Scan for the cell matching the given text and deliver its (x, y) coordinate at center. 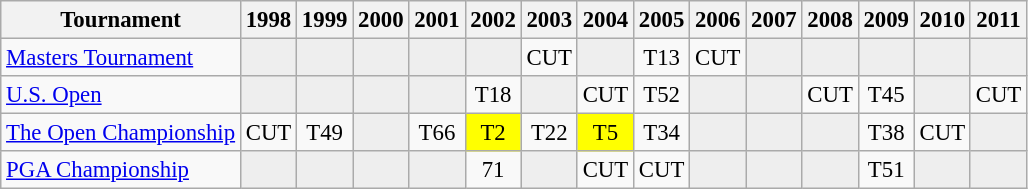
T5 (605, 133)
T22 (549, 133)
2010 (942, 20)
Tournament (121, 20)
2006 (718, 20)
T34 (661, 133)
T51 (886, 170)
T66 (437, 133)
2005 (661, 20)
2000 (381, 20)
2003 (549, 20)
71 (493, 170)
2011 (998, 20)
T49 (325, 133)
The Open Championship (121, 133)
T2 (493, 133)
T13 (661, 58)
T45 (886, 95)
2002 (493, 20)
2001 (437, 20)
2007 (774, 20)
PGA Championship (121, 170)
T38 (886, 133)
U.S. Open (121, 95)
2008 (830, 20)
T52 (661, 95)
T18 (493, 95)
1998 (268, 20)
Masters Tournament (121, 58)
2004 (605, 20)
2009 (886, 20)
1999 (325, 20)
